Locate the cell with the specified text and output its [X, Y] center coordinate. 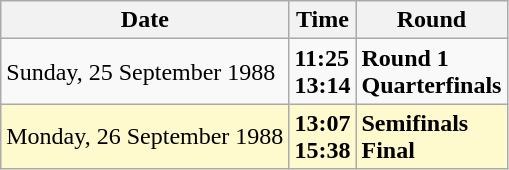
Round [432, 20]
Monday, 26 September 1988 [145, 136]
13:0715:38 [322, 136]
Time [322, 20]
Date [145, 20]
Sunday, 25 September 1988 [145, 72]
SemifinalsFinal [432, 136]
Round 1Quarterfinals [432, 72]
11:2513:14 [322, 72]
